Detect which cell encompasses the target text, then output its (X, Y) center coordinate. 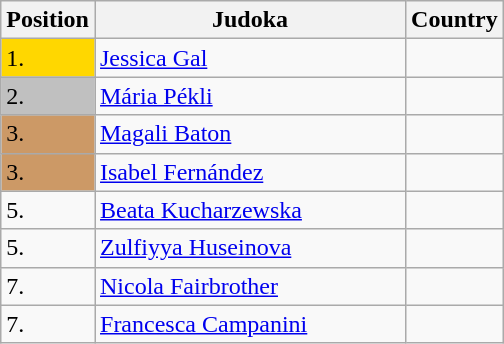
Zulfiyya Huseinova (250, 248)
Magali Baton (250, 134)
Jessica Gal (250, 58)
Judoka (250, 20)
Position (48, 20)
2. (48, 96)
Francesca Campanini (250, 324)
Country (455, 20)
Mária Pékli (250, 96)
Beata Kucharzewska (250, 210)
1. (48, 58)
Nicola Fairbrother (250, 286)
Isabel Fernández (250, 172)
